Output the [x, y] coordinate of the center of the cell containing the given text.  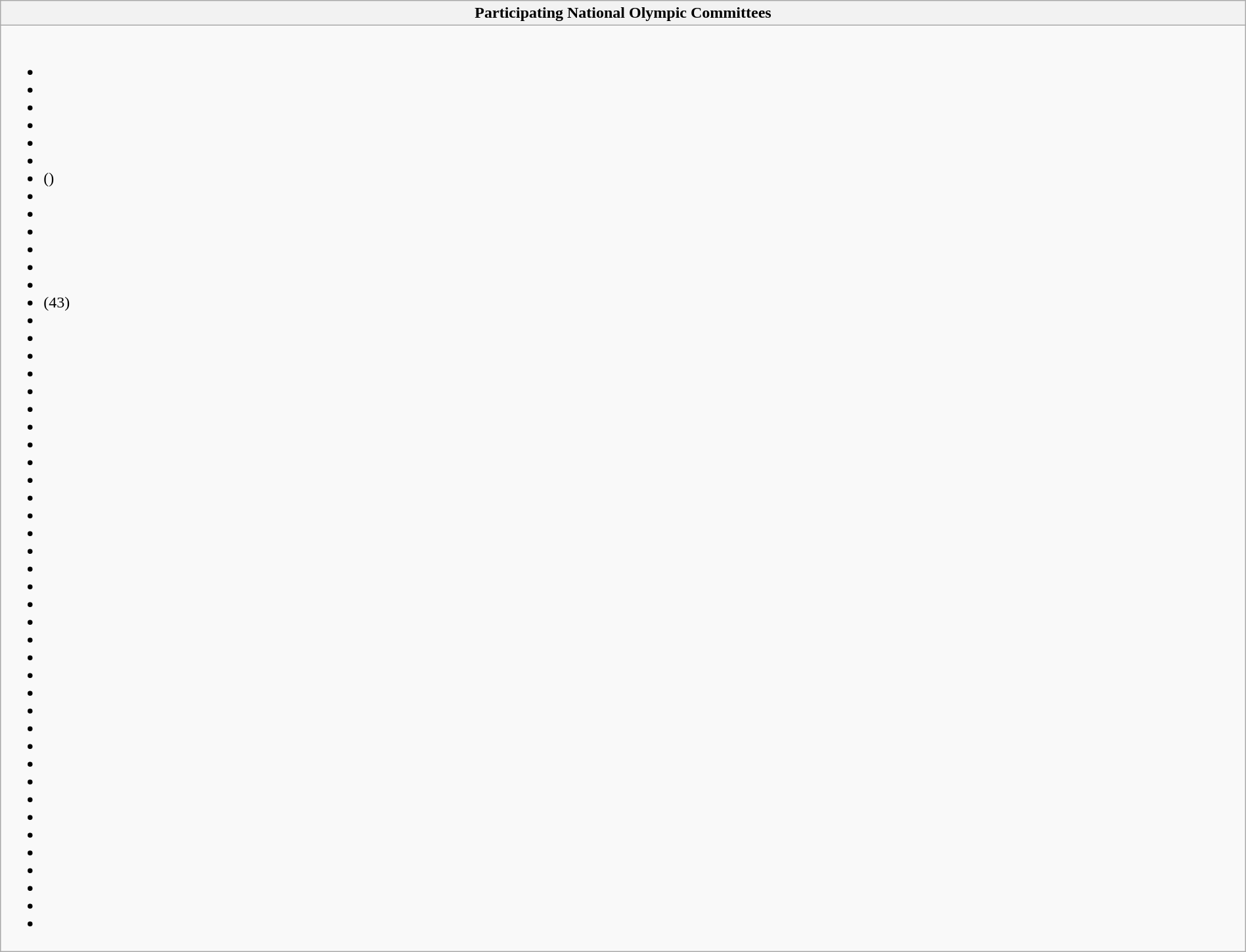
() (43) [623, 489]
Participating National Olympic Committees [623, 13]
